Provide the [X, Y] coordinate of the cell's center where the given text is located.  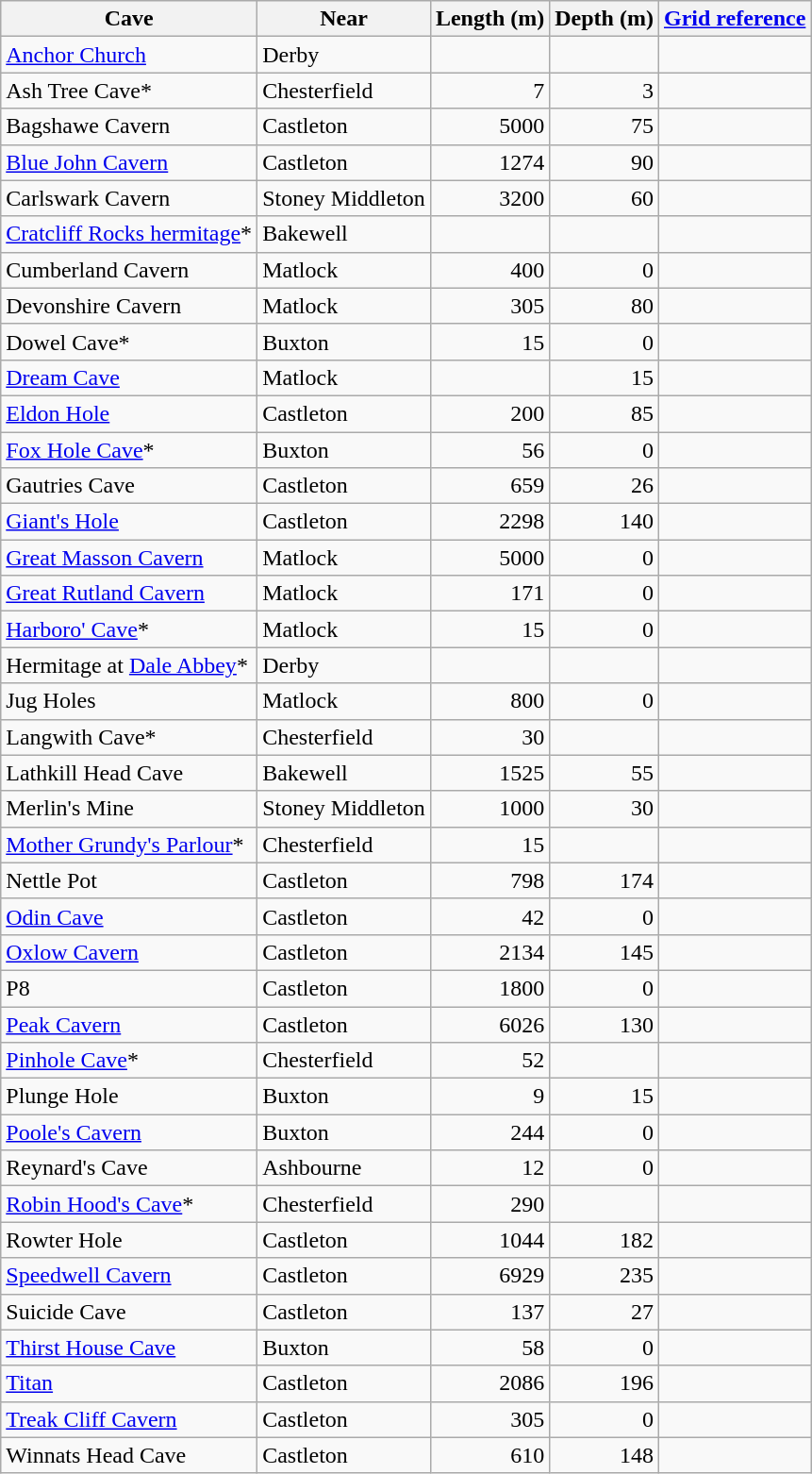
P8 [129, 988]
75 [605, 126]
Anchor Church [129, 55]
Great Masson Cavern [129, 558]
1274 [489, 162]
Ash Tree Cave* [129, 91]
Thirst House Cave [129, 1348]
148 [605, 1455]
Cave [129, 19]
2086 [489, 1383]
Bagshawe Cavern [129, 126]
Mother Grundy's Parlour* [129, 845]
290 [489, 1204]
610 [489, 1455]
Devonshire Cavern [129, 306]
90 [605, 162]
Near [344, 19]
182 [605, 1240]
2298 [489, 522]
52 [489, 1061]
27 [605, 1312]
80 [605, 306]
140 [605, 522]
Peak Cavern [129, 1024]
Lathkill Head Cave [129, 773]
26 [605, 486]
Depth (m) [605, 19]
235 [605, 1276]
Odin Cave [129, 916]
1800 [489, 988]
137 [489, 1312]
9 [489, 1097]
3200 [489, 198]
800 [489, 701]
2134 [489, 952]
Pinhole Cave* [129, 1061]
Cratcliff Rocks hermitage* [129, 234]
Fox Hole Cave* [129, 450]
Reynard's Cave [129, 1168]
Ashbourne [344, 1168]
85 [605, 413]
6026 [489, 1024]
1000 [489, 809]
Merlin's Mine [129, 809]
Poole's Cavern [129, 1132]
1525 [489, 773]
42 [489, 916]
Harboro' Cave* [129, 629]
6929 [489, 1276]
659 [489, 486]
Oxlow Cavern [129, 952]
55 [605, 773]
174 [605, 880]
Titan [129, 1383]
244 [489, 1132]
7 [489, 91]
12 [489, 1168]
Hermitage at Dale Abbey* [129, 665]
Length (m) [489, 19]
Speedwell Cavern [129, 1276]
200 [489, 413]
196 [605, 1383]
Dowel Cave* [129, 342]
Langwith Cave* [129, 737]
Suicide Cave [129, 1312]
171 [489, 594]
Blue John Cavern [129, 162]
Nettle Pot [129, 880]
56 [489, 450]
Gautries Cave [129, 486]
Carlswark Cavern [129, 198]
Winnats Head Cave [129, 1455]
Cumberland Cavern [129, 270]
Dream Cave [129, 377]
Robin Hood's Cave* [129, 1204]
1044 [489, 1240]
Great Rutland Cavern [129, 594]
Rowter Hole [129, 1240]
58 [489, 1348]
798 [489, 880]
Eldon Hole [129, 413]
Treak Cliff Cavern [129, 1419]
3 [605, 91]
60 [605, 198]
145 [605, 952]
130 [605, 1024]
Grid reference [734, 19]
Giant's Hole [129, 522]
Jug Holes [129, 701]
400 [489, 270]
Plunge Hole [129, 1097]
